Capture the cell that displays the provided text and extract its (x, y) central coordinate. 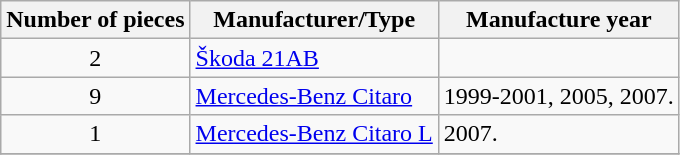
2 (96, 58)
Number of pieces (96, 20)
Mercedes-Benz Citaro (314, 96)
Mercedes-Benz Citaro L (314, 134)
Manufacturer/Type (314, 20)
9 (96, 96)
Škoda 21AB (314, 58)
1999-2001, 2005, 2007. (558, 96)
Manufacture year (558, 20)
2007. (558, 134)
1 (96, 134)
